Locate the cell with the specified text and output its (X, Y) center coordinate. 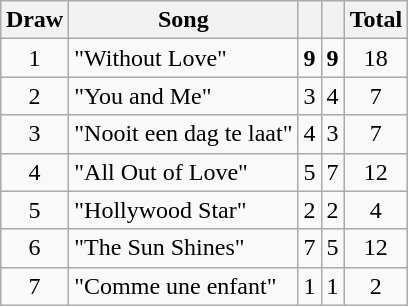
Draw (34, 20)
"All Out of Love" (184, 172)
Song (184, 20)
6 (34, 248)
"Comme une enfant" (184, 286)
18 (376, 58)
"Nooit een dag te laat" (184, 134)
Total (376, 20)
"Hollywood Star" (184, 210)
"You and Me" (184, 96)
"Without Love" (184, 58)
"The Sun Shines" (184, 248)
